Find where the given text appears and provide that cell's center as (x, y) coordinate. 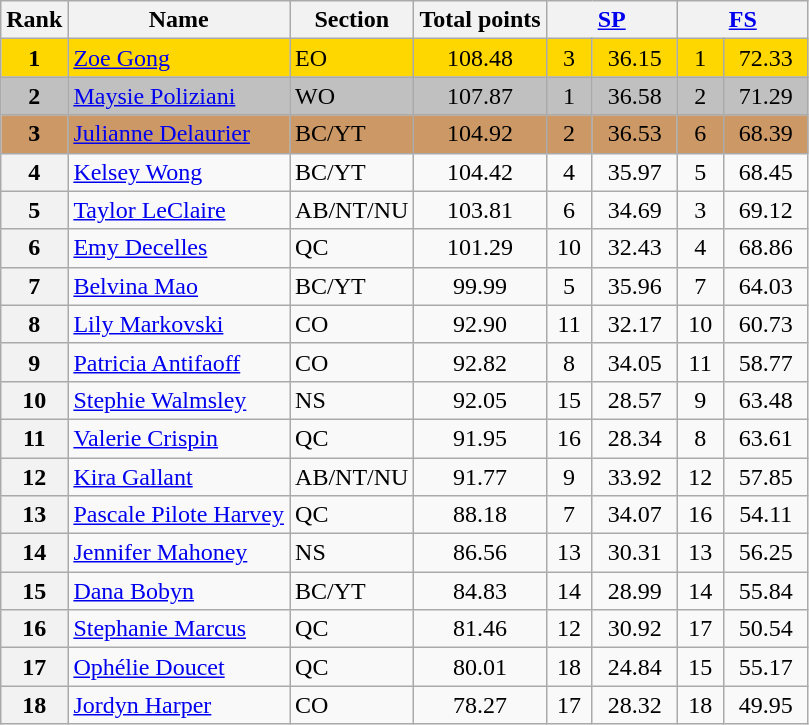
91.77 (480, 477)
Ophélie Doucet (179, 667)
36.15 (634, 58)
Julianne Delaurier (179, 134)
Pascale Pilote Harvey (179, 515)
35.96 (634, 286)
103.81 (480, 210)
28.57 (634, 400)
35.97 (634, 172)
32.17 (634, 324)
50.54 (766, 629)
Kira Gallant (179, 477)
101.29 (480, 248)
63.48 (766, 400)
Jennifer Mahoney (179, 553)
81.46 (480, 629)
Valerie Crispin (179, 438)
34.05 (634, 362)
Belvina Mao (179, 286)
55.84 (766, 591)
Dana Bobyn (179, 591)
57.85 (766, 477)
108.48 (480, 58)
36.53 (634, 134)
68.39 (766, 134)
Section (352, 20)
99.99 (480, 286)
33.92 (634, 477)
55.17 (766, 667)
Stephanie Marcus (179, 629)
Maysie Poliziani (179, 96)
104.92 (480, 134)
68.86 (766, 248)
Name (179, 20)
54.11 (766, 515)
58.77 (766, 362)
92.05 (480, 400)
84.83 (480, 591)
107.87 (480, 96)
Total points (480, 20)
Jordyn Harper (179, 705)
Rank (34, 20)
78.27 (480, 705)
92.90 (480, 324)
80.01 (480, 667)
28.99 (634, 591)
71.29 (766, 96)
64.03 (766, 286)
EO (352, 58)
36.58 (634, 96)
28.34 (634, 438)
72.33 (766, 58)
SP (612, 20)
56.25 (766, 553)
92.82 (480, 362)
34.07 (634, 515)
Stephie Walmsley (179, 400)
91.95 (480, 438)
Lily Markovski (179, 324)
63.61 (766, 438)
Kelsey Wong (179, 172)
WO (352, 96)
Emy Decelles (179, 248)
68.45 (766, 172)
Zoe Gong (179, 58)
Patricia Antifaoff (179, 362)
34.69 (634, 210)
60.73 (766, 324)
Taylor LeClaire (179, 210)
86.56 (480, 553)
32.43 (634, 248)
30.92 (634, 629)
69.12 (766, 210)
104.42 (480, 172)
49.95 (766, 705)
88.18 (480, 515)
24.84 (634, 667)
FS (742, 20)
30.31 (634, 553)
28.32 (634, 705)
